Identify which cell holds the provided text, then report its [x, y] central coordinate. 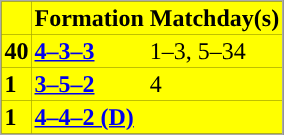
Matchday(s) [214, 18]
40 [17, 50]
Formation [90, 18]
4–4–2 (D) [90, 116]
1–3, 5–34 [214, 50]
3–5–2 [90, 84]
4–3–3 [90, 50]
4 [214, 84]
